Extract the (x, y) coordinate from the center of the cell holding the provided text.  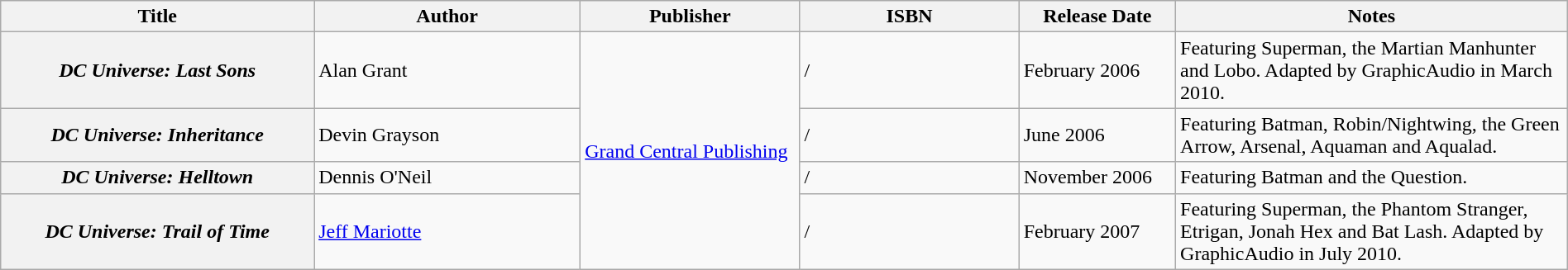
DC Universe: Trail of Time (157, 231)
June 2006 (1097, 135)
Alan Grant (447, 70)
Featuring Superman, the Phantom Stranger, Etrigan, Jonah Hex and Bat Lash. Adapted by GraphicAudio in July 2010. (1372, 231)
Notes (1372, 17)
Jeff Mariotte (447, 231)
Dennis O'Neil (447, 178)
Featuring Batman and the Question. (1372, 178)
November 2006 (1097, 178)
Devin Grayson (447, 135)
DC Universe: Helltown (157, 178)
ISBN (910, 17)
DC Universe: Last Sons (157, 70)
Release Date (1097, 17)
Grand Central Publishing (690, 150)
Title (157, 17)
Featuring Batman, Robin/Nightwing, the Green Arrow, Arsenal, Aquaman and Aqualad. (1372, 135)
Featuring Superman, the Martian Manhunter and Lobo. Adapted by GraphicAudio in March 2010. (1372, 70)
February 2007 (1097, 231)
Author (447, 17)
Publisher (690, 17)
February 2006 (1097, 70)
DC Universe: Inheritance (157, 135)
